Determine the (X, Y) coordinate at the center of the cell enclosing the given text.  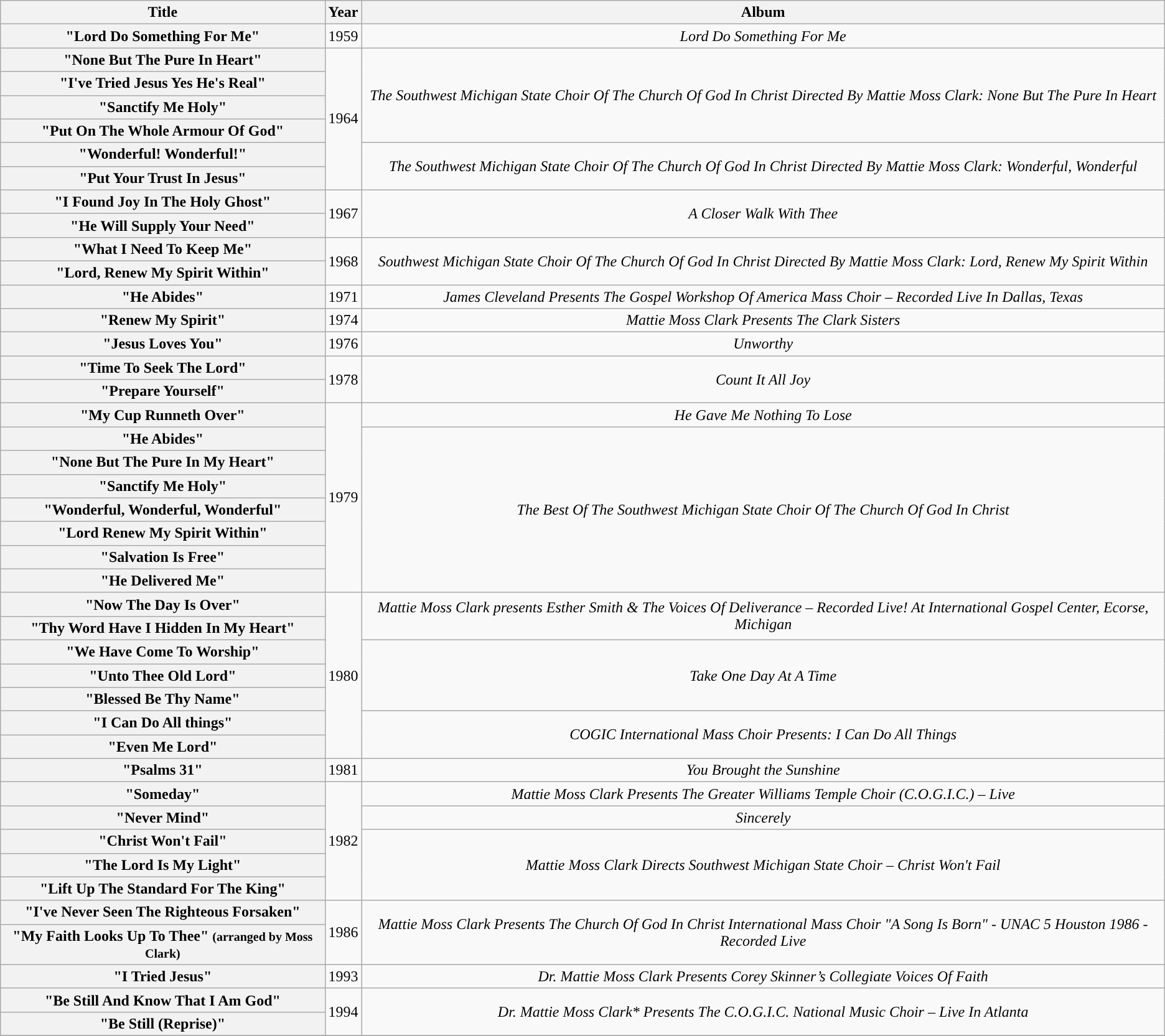
A Closer Walk With Thee (763, 213)
"Prepare Yourself" (163, 391)
"Put Your Trust In Jesus" (163, 178)
Count It All Joy (763, 380)
Dr. Mattie Moss Clark Presents Corey Skinner’s Collegiate Voices Of Faith (763, 976)
"None But The Pure In My Heart" (163, 462)
"Lord Renew My Spirit Within" (163, 533)
"Put On The Whole Armour Of God" (163, 131)
"The Lord Is My Light" (163, 865)
"Wonderful, Wonderful, Wonderful" (163, 510)
"My Cup Runneth Over" (163, 415)
"I Found Joy In The Holy Ghost" (163, 202)
Mattie Moss Clark Presents The Church Of God In Christ International Mass Choir "A Song Is Born" - UNAC 5 Houston 1986 - Recorded Live (763, 932)
1979 (344, 498)
Unworthy (763, 344)
Southwest Michigan State Choir Of The Church Of God In Christ Directed By Mattie Moss Clark: Lord, Renew My Spirit Within (763, 261)
"He Delivered Me" (163, 581)
Title (163, 12)
"Wonderful! Wonderful!" (163, 154)
"Someday" (163, 794)
1964 (344, 119)
"I've Tried Jesus Yes He's Real" (163, 83)
"I Can Do All things" (163, 723)
1976 (344, 344)
"Be Still (Reprise)" (163, 1024)
"What I Need To Keep Me" (163, 249)
"Lord Do Something For Me" (163, 36)
James Cleveland Presents The Gospel Workshop Of America Mass Choir – Recorded Live In Dallas, Texas (763, 297)
COGIC International Mass Choir Presents: I Can Do All Things (763, 735)
"Time To Seek The Lord" (163, 368)
Sincerely (763, 818)
"None But The Pure In Heart" (163, 60)
Dr. Mattie Moss Clark* Presents The C.O.G.I.C. National Music Choir – Live In Atlanta (763, 1012)
1971 (344, 297)
"He Will Supply Your Need" (163, 225)
1959 (344, 36)
"Jesus Loves You" (163, 344)
1986 (344, 932)
"Christ Won't Fail" (163, 841)
1967 (344, 213)
"Salvation Is Free" (163, 557)
"Even Me Lord" (163, 747)
"Psalms 31" (163, 770)
"Blessed Be Thy Name" (163, 699)
Take One Day At A Time (763, 675)
1981 (344, 770)
Lord Do Something For Me (763, 36)
Mattie Moss Clark presents Esther Smith & The Voices Of Deliverance – Recorded Live! At International Gospel Center, Ecorse, Michigan (763, 616)
"Thy Word Have I Hidden In My Heart" (163, 628)
Year (344, 12)
"My Faith Looks Up To Thee" (arranged by Moss Clark) (163, 945)
"Lord, Renew My Spirit Within" (163, 273)
The Southwest Michigan State Choir Of The Church Of God In Christ Directed By Mattie Moss Clark: Wonderful, Wonderful (763, 166)
"Never Mind" (163, 818)
Mattie Moss Clark Presents The Greater Williams Temple Choir (C.O.G.I.C.) – Live (763, 794)
1982 (344, 841)
1994 (344, 1012)
"Unto Thee Old Lord" (163, 675)
He Gave Me Nothing To Lose (763, 415)
Album (763, 12)
The Southwest Michigan State Choir Of The Church Of God In Christ Directed By Mattie Moss Clark: None But The Pure In Heart (763, 95)
Mattie Moss Clark Presents The Clark Sisters (763, 320)
"Now The Day Is Over" (163, 604)
1974 (344, 320)
"Lift Up The Standard For The King" (163, 889)
1993 (344, 976)
"I've Never Seen The Righteous Forsaken" (163, 912)
1980 (344, 675)
Mattie Moss Clark Directs Southwest Michigan State Choir – Christ Won't Fail (763, 865)
1978 (344, 380)
1968 (344, 261)
"I Tried Jesus" (163, 976)
"We Have Come To Worship" (163, 651)
You Brought the Sunshine (763, 770)
"Be Still And Know That I Am God" (163, 1000)
The Best Of The Southwest Michigan State Choir Of The Church Of God In Christ (763, 510)
"Renew My Spirit" (163, 320)
